Capture the cell that displays the provided text and extract its (X, Y) central coordinate. 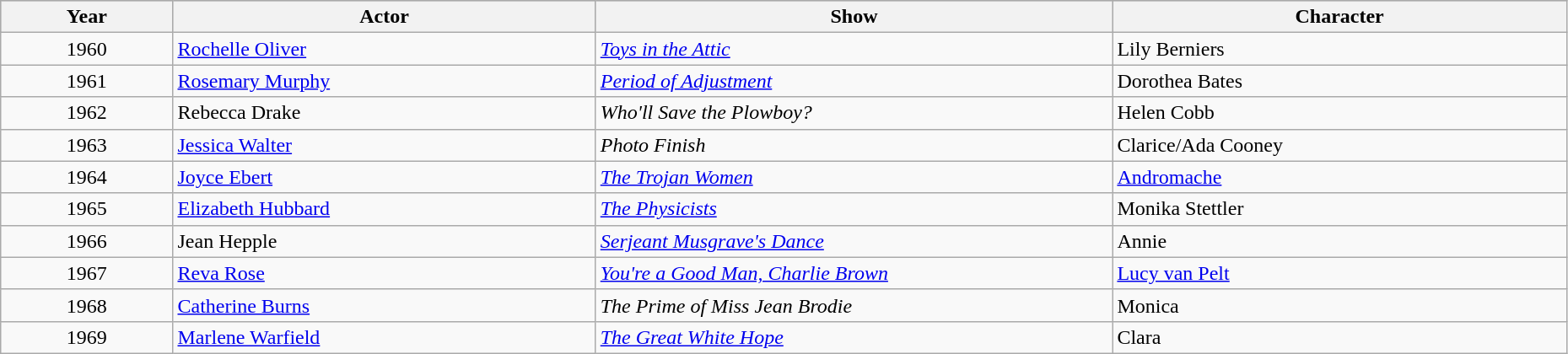
The Great White Hope (854, 337)
Period of Adjustment (854, 81)
1967 (87, 273)
Rosemary Murphy (385, 81)
Jessica Walter (385, 145)
1968 (87, 305)
Clara (1339, 337)
Photo Finish (854, 145)
Show (854, 17)
Elizabeth Hubbard (385, 209)
Catherine Burns (385, 305)
1962 (87, 113)
1965 (87, 209)
Monica (1339, 305)
1964 (87, 177)
Clarice/Ada Cooney (1339, 145)
Lucy van Pelt (1339, 273)
The Physicists (854, 209)
1966 (87, 241)
1963 (87, 145)
1961 (87, 81)
Rochelle Oliver (385, 49)
Who'll Save the Plowboy? (854, 113)
Actor (385, 17)
1969 (87, 337)
Rebecca Drake (385, 113)
Toys in the Attic (854, 49)
Marlene Warfield (385, 337)
Dorothea Bates (1339, 81)
Monika Stettler (1339, 209)
Year (87, 17)
Jean Hepple (385, 241)
Lily Berniers (1339, 49)
Annie (1339, 241)
Serjeant Musgrave's Dance (854, 241)
Joyce Ebert (385, 177)
You're a Good Man, Charlie Brown (854, 273)
Character (1339, 17)
The Prime of Miss Jean Brodie (854, 305)
The Trojan Women (854, 177)
1960 (87, 49)
Reva Rose (385, 273)
Andromache (1339, 177)
Helen Cobb (1339, 113)
